From the cell containing the given text, extract its center point as (x, y) coordinate. 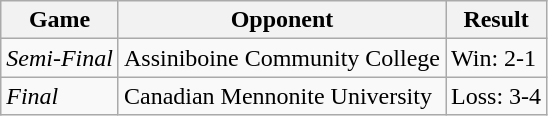
Game (60, 20)
Canadian Mennonite University (282, 96)
Win: 2-1 (496, 58)
Assiniboine Community College (282, 58)
Loss: 3-4 (496, 96)
Final (60, 96)
Opponent (282, 20)
Semi-Final (60, 58)
Result (496, 20)
